Determine the [X, Y] coordinate at the center of the cell enclosing the given text.  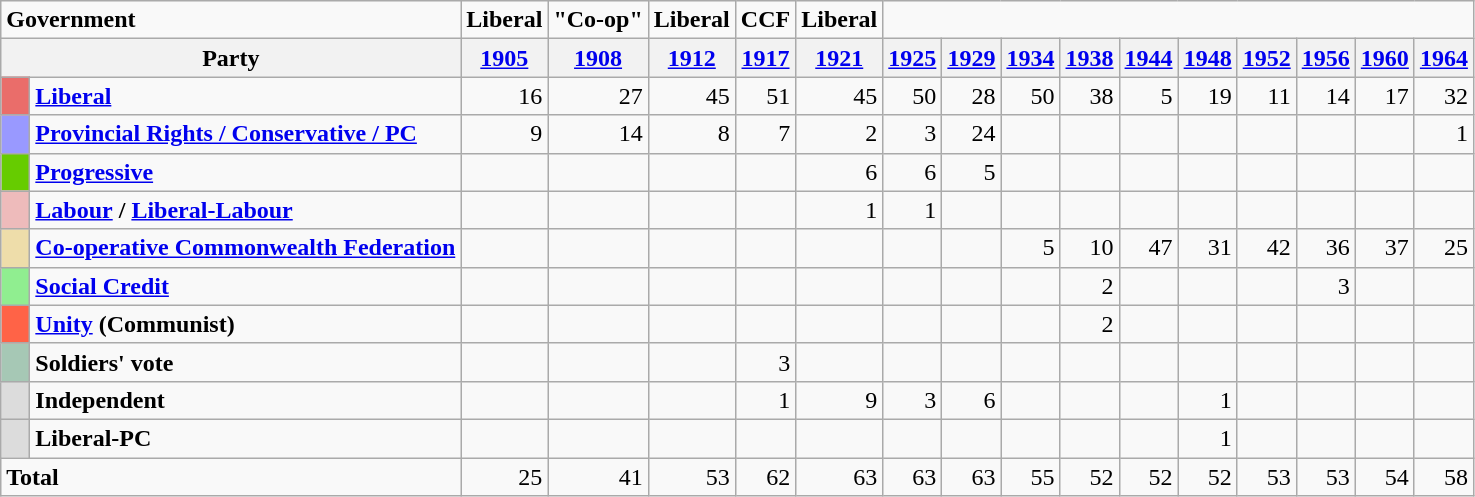
CCF [765, 20]
31 [1208, 248]
37 [1384, 248]
16 [504, 96]
Total [231, 477]
Provincial Rights / Conservative / PC [246, 134]
1938 [1090, 58]
36 [1326, 248]
1960 [1384, 58]
Party [231, 58]
7 [765, 134]
1956 [1326, 58]
"Co-op" [598, 20]
58 [1444, 477]
1908 [598, 58]
62 [765, 477]
Government [231, 20]
27 [598, 96]
Unity (Communist) [246, 324]
51 [765, 96]
Liberal-PC [246, 438]
Co-operative Commonwealth Federation [246, 248]
1948 [1208, 58]
Social Credit [246, 286]
1952 [1266, 58]
10 [1090, 248]
54 [1384, 477]
1925 [912, 58]
1917 [765, 58]
19 [1208, 96]
38 [1090, 96]
11 [1266, 96]
1929 [972, 58]
47 [1148, 248]
Soldiers' vote [246, 362]
1934 [1030, 58]
1944 [1148, 58]
1905 [504, 58]
41 [598, 477]
28 [972, 96]
1921 [840, 58]
1912 [692, 58]
Progressive [246, 172]
8 [692, 134]
24 [972, 134]
55 [1030, 477]
Independent [246, 400]
1964 [1444, 58]
Labour / Liberal-Labour [246, 210]
32 [1444, 96]
42 [1266, 248]
17 [1384, 96]
